Return (x, y) of the center of cell containing provided text 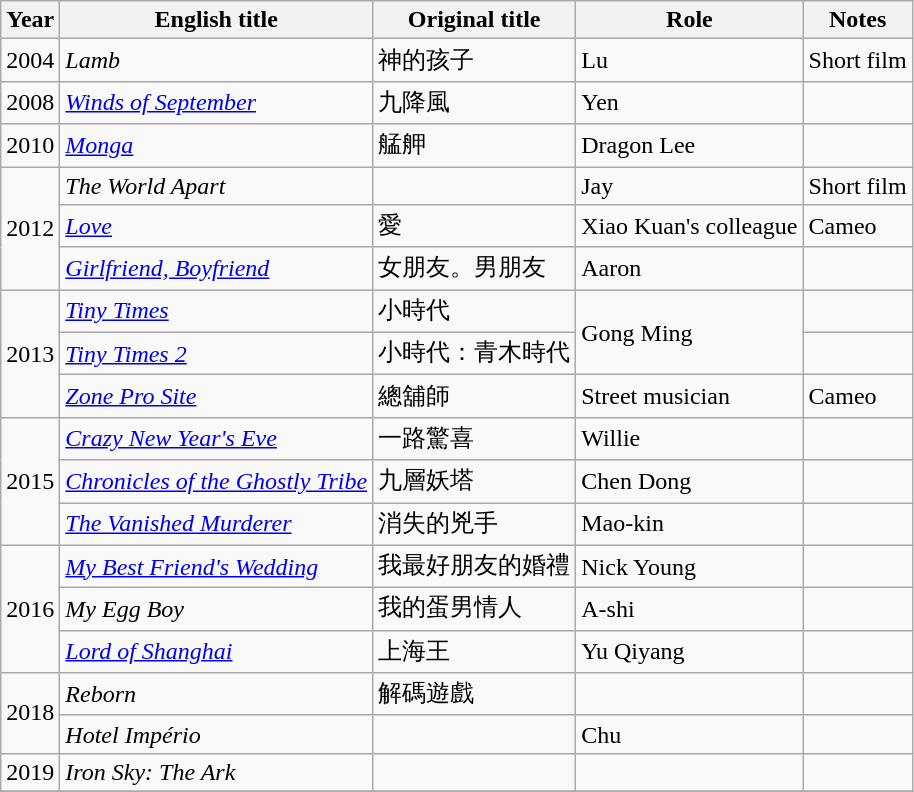
Crazy New Year's Eve (216, 438)
Zone Pro Site (216, 396)
九層妖塔 (474, 482)
2016 (30, 609)
消失的兇手 (474, 524)
Yu Qiyang (690, 652)
神的孩子 (474, 60)
2019 (30, 772)
Chronicles of the Ghostly Tribe (216, 482)
Iron Sky: The Ark (216, 772)
Jay (690, 185)
Hotel Império (216, 734)
Lord of Shanghai (216, 652)
2010 (30, 146)
2018 (30, 714)
我的蛋男情人 (474, 610)
Yen (690, 102)
2013 (30, 354)
2012 (30, 228)
Lu (690, 60)
Love (216, 226)
九降風 (474, 102)
Willie (690, 438)
2004 (30, 60)
Original title (474, 20)
艋舺 (474, 146)
Notes (858, 20)
小時代 (474, 312)
English title (216, 20)
The Vanished Murderer (216, 524)
Xiao Kuan's colleague (690, 226)
My Best Friend's Wedding (216, 566)
女朋友。男朋友 (474, 268)
My Egg Boy (216, 610)
Street musician (690, 396)
Aaron (690, 268)
Year (30, 20)
Tiny Times (216, 312)
A-shi (690, 610)
Gong Ming (690, 332)
Chen Dong (690, 482)
小時代：青木時代 (474, 354)
Lamb (216, 60)
總舖師 (474, 396)
Monga (216, 146)
2015 (30, 481)
The World Apart (216, 185)
解碼遊戲 (474, 694)
Tiny Times 2 (216, 354)
Chu (690, 734)
Reborn (216, 694)
我最好朋友的婚禮 (474, 566)
上海王 (474, 652)
Girlfriend, Boyfriend (216, 268)
Dragon Lee (690, 146)
Winds of September (216, 102)
Role (690, 20)
愛 (474, 226)
2008 (30, 102)
Mao-kin (690, 524)
一路驚喜 (474, 438)
Nick Young (690, 566)
